From the cell containing the given text, extract its center point as [x, y] coordinate. 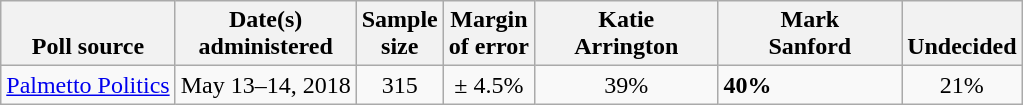
Undecided [962, 34]
May 13–14, 2018 [266, 85]
Samplesize [400, 34]
21% [962, 85]
KatieArrington [627, 34]
39% [627, 85]
Marginof error [488, 34]
Palmetto Politics [88, 85]
± 4.5% [488, 85]
Date(s)administered [266, 34]
Poll source [88, 34]
315 [400, 85]
40% [810, 85]
MarkSanford [810, 34]
